Find where the given text appears and provide that cell's center as (X, Y) coordinate. 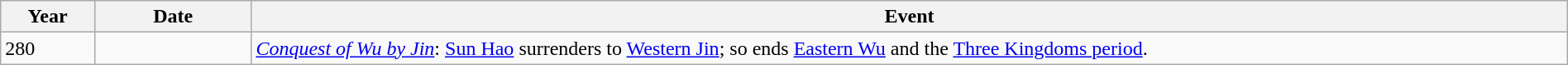
280 (48, 48)
Date (172, 17)
Conquest of Wu by Jin: Sun Hao surrenders to Western Jin; so ends Eastern Wu and the Three Kingdoms period. (910, 48)
Event (910, 17)
Year (48, 17)
